Extract the [X, Y] coordinate from the center of the cell holding the provided text.  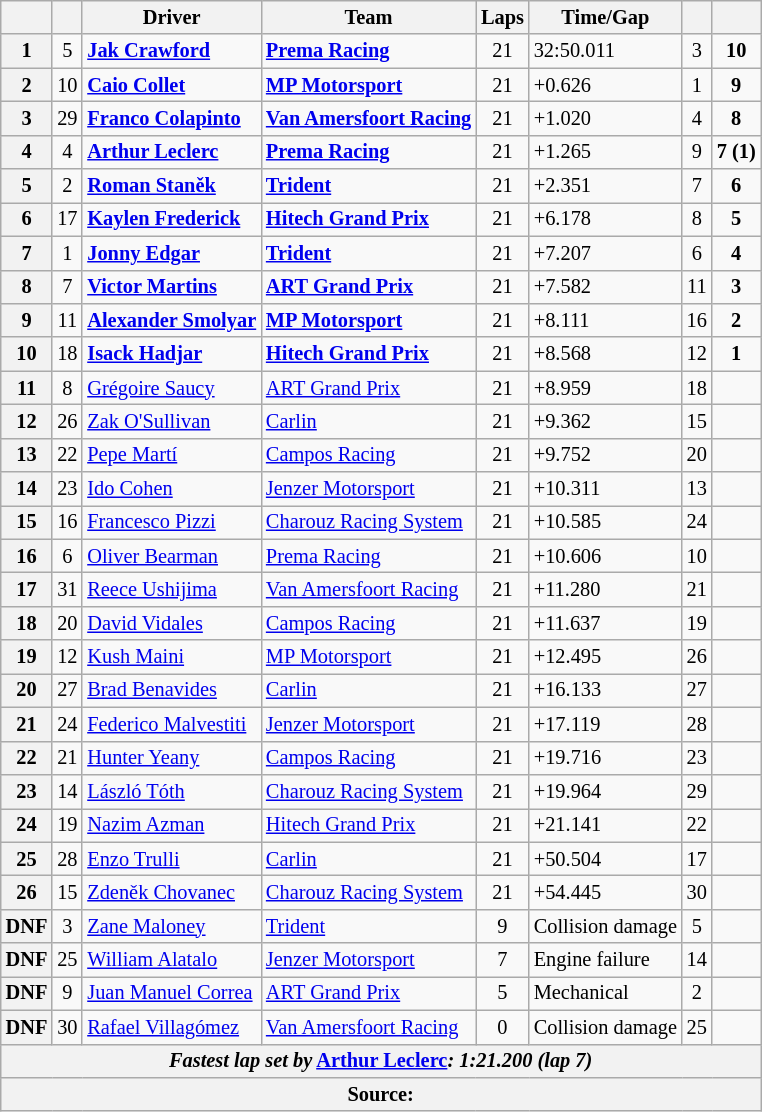
Time/Gap [606, 17]
Zane Maloney [172, 926]
Arthur Leclerc [172, 152]
Engine failure [606, 960]
Roman Staněk [172, 186]
+1.265 [606, 152]
David Vidales [172, 623]
+8.568 [606, 354]
+54.445 [606, 892]
+21.141 [606, 825]
Jak Crawford [172, 51]
Kaylen Frederick [172, 219]
Pepe Martí [172, 455]
+17.119 [606, 724]
Fastest lap set by Arthur Leclerc: 1:21.200 (lap 7) [381, 1061]
Federico Malvestiti [172, 724]
Oliver Bearman [172, 556]
Driver [172, 17]
Brad Benavides [172, 690]
+0.626 [606, 85]
Victor Martins [172, 287]
+16.133 [606, 690]
+50.504 [606, 859]
+9.362 [606, 421]
+2.351 [606, 186]
+10.606 [606, 556]
Ido Cohen [172, 489]
32:50.011 [606, 51]
Nazim Azman [172, 825]
+6.178 [606, 219]
+11.637 [606, 623]
Kush Maini [172, 657]
Caio Collet [172, 85]
+11.280 [606, 589]
+10.585 [606, 522]
Enzo Trulli [172, 859]
William Alatalo [172, 960]
László Tóth [172, 791]
Franco Colapinto [172, 118]
Rafael Villagómez [172, 1027]
+7.207 [606, 253]
+12.495 [606, 657]
+10.311 [606, 489]
Juan Manuel Correa [172, 993]
+19.716 [606, 758]
+8.959 [606, 388]
Zdeněk Chovanec [172, 892]
Hunter Yeany [172, 758]
+9.752 [606, 455]
+7.582 [606, 287]
+19.964 [606, 791]
Alexander Smolyar [172, 320]
Mechanical [606, 993]
Grégoire Saucy [172, 388]
Source: [381, 1094]
Zak O'Sullivan [172, 421]
31 [67, 589]
0 [502, 1027]
Reece Ushijima [172, 589]
+8.111 [606, 320]
Jonny Edgar [172, 253]
Isack Hadjar [172, 354]
Team [368, 17]
7 (1) [736, 152]
Francesco Pizzi [172, 522]
Laps [502, 17]
+1.020 [606, 118]
